Identify which cell holds the provided text, then report its (x, y) central coordinate. 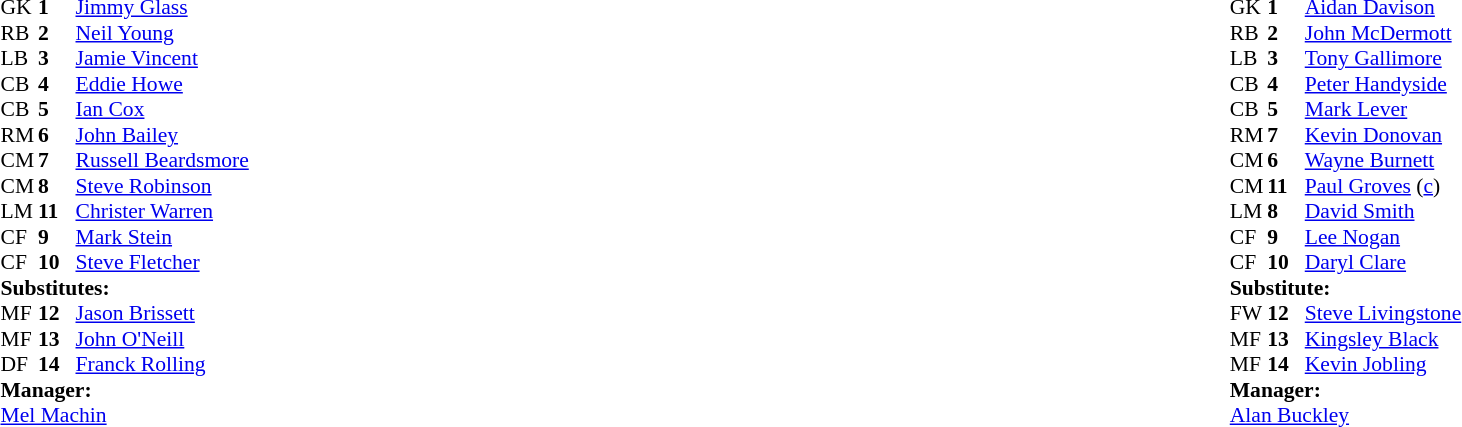
Russell Beardsmore (226, 161)
Substitutes: (188, 288)
John O'Neill (226, 339)
Eddie Howe (226, 84)
Christer Warren (226, 211)
Franck Rolling (226, 365)
Steve Robinson (226, 186)
Mark Stein (226, 237)
Jamie Vincent (226, 59)
DF (19, 365)
Manager: (188, 390)
Jason Brissett (226, 313)
Ian Cox (226, 109)
John Bailey (226, 135)
Steve Fletcher (226, 263)
FW (1249, 313)
Neil Young (226, 33)
